Find where the given text appears and provide that cell's center as (X, Y) coordinate. 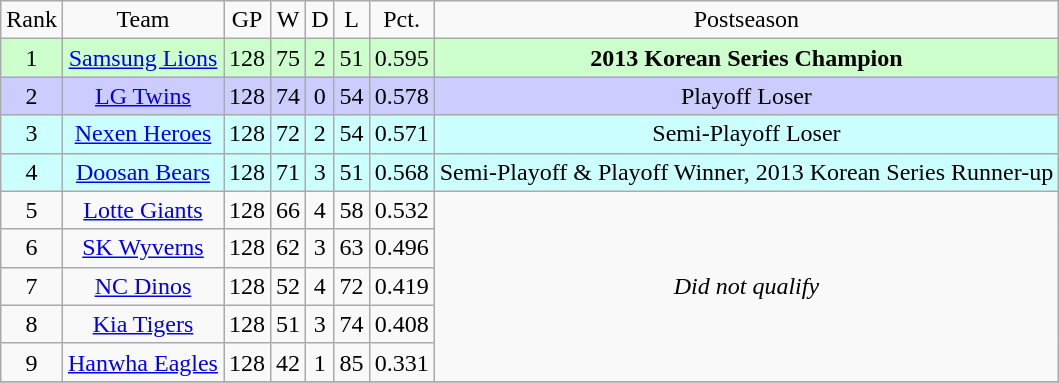
52 (288, 286)
0.595 (402, 58)
LG Twins (142, 96)
Pct. (402, 20)
66 (288, 210)
9 (32, 362)
W (288, 20)
Playoff Loser (746, 96)
Did not qualify (746, 286)
62 (288, 248)
71 (288, 172)
Hanwha Eagles (142, 362)
0.408 (402, 324)
2013 Korean Series Champion (746, 58)
85 (352, 362)
0.532 (402, 210)
0.578 (402, 96)
6 (32, 248)
0 (320, 96)
Lotte Giants (142, 210)
0.419 (402, 286)
Rank (32, 20)
SK Wyverns (142, 248)
0.571 (402, 134)
Kia Tigers (142, 324)
Postseason (746, 20)
D (320, 20)
75 (288, 58)
Semi-Playoff Loser (746, 134)
0.331 (402, 362)
58 (352, 210)
63 (352, 248)
Semi-Playoff & Playoff Winner, 2013 Korean Series Runner-up (746, 172)
8 (32, 324)
NC Dinos (142, 286)
7 (32, 286)
0.496 (402, 248)
0.568 (402, 172)
Team (142, 20)
42 (288, 362)
Doosan Bears (142, 172)
Samsung Lions (142, 58)
5 (32, 210)
Nexen Heroes (142, 134)
L (352, 20)
GP (248, 20)
